Provide the (x, y) coordinate of the cell's center where the given text is located.  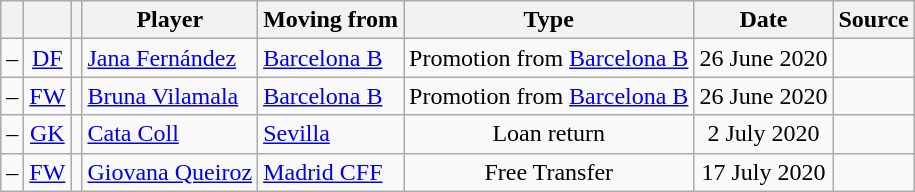
DF (48, 58)
Jana Fernández (170, 58)
Moving from (331, 20)
Type (549, 20)
Bruna Vilamala (170, 96)
2 July 2020 (764, 134)
Giovana Queiroz (170, 172)
Cata Coll (170, 134)
17 July 2020 (764, 172)
Free Transfer (549, 172)
Madrid CFF (331, 172)
Player (170, 20)
Source (874, 20)
GK (48, 134)
Date (764, 20)
Sevilla (331, 134)
Loan return (549, 134)
